For the text-containing cell, return its midpoint in [X, Y] coordinate format. 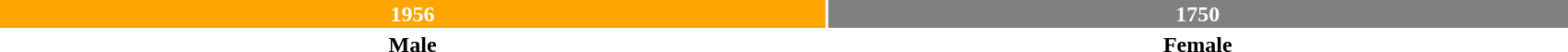
1956 [413, 14]
1750 [1197, 14]
